Output the [X, Y] coordinate of the center of the cell containing the given text.  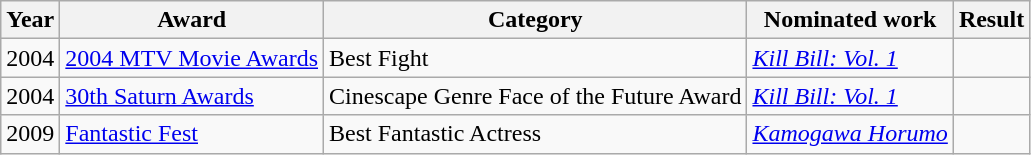
Result [991, 20]
Award [192, 20]
Nominated work [850, 20]
Year [30, 20]
Best Fantastic Actress [536, 134]
Fantastic Fest [192, 134]
30th Saturn Awards [192, 96]
Kamogawa Horumo [850, 134]
Best Fight [536, 58]
Category [536, 20]
2009 [30, 134]
Cinescape Genre Face of the Future Award [536, 96]
2004 MTV Movie Awards [192, 58]
